Output the (x, y) coordinate of the center of the cell containing the given text.  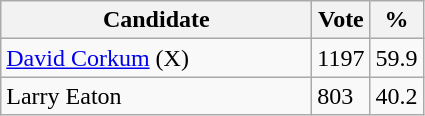
% (396, 20)
1197 (341, 58)
Vote (341, 20)
803 (341, 96)
Candidate (156, 20)
Larry Eaton (156, 96)
40.2 (396, 96)
59.9 (396, 58)
David Corkum (X) (156, 58)
